Pinpoint the cell where the given text exists, returning its [X, Y] midpoint coordinate. 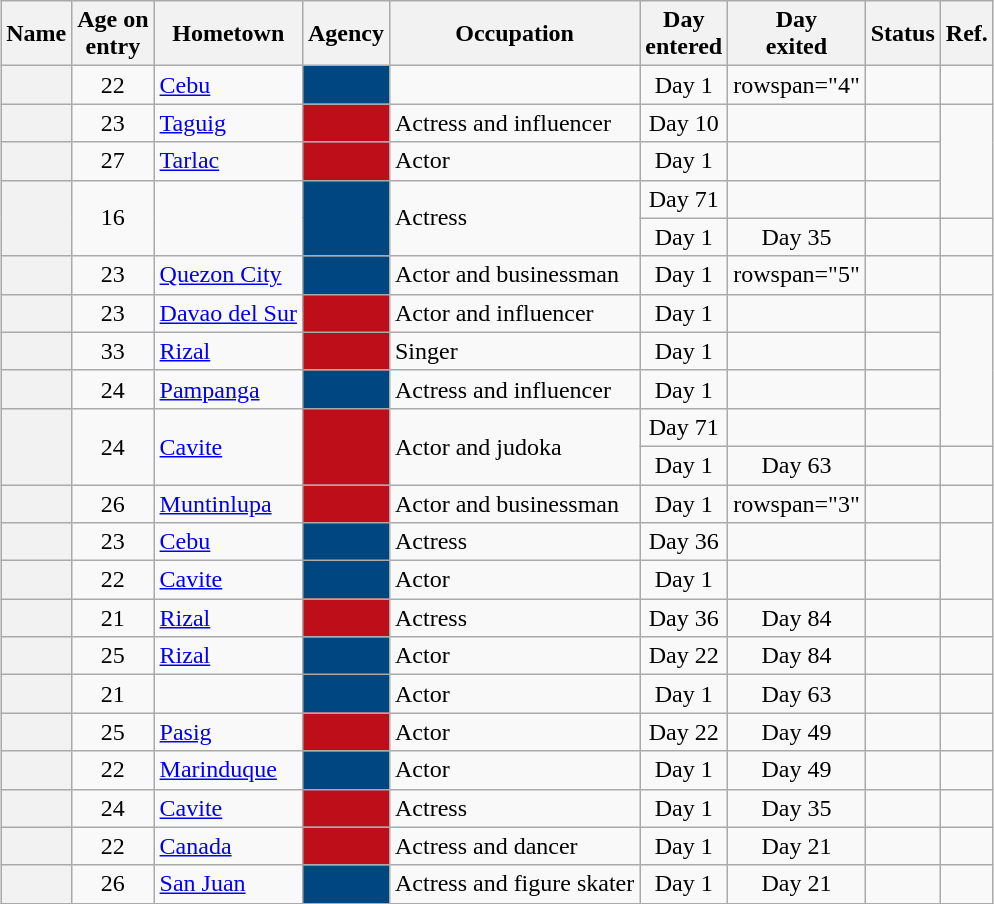
27 [113, 161]
Pampanga [228, 389]
Actress and dancer [514, 846]
Singer [514, 351]
San Juan [228, 884]
16 [113, 218]
Status [902, 34]
Muntinlupa [228, 503]
Marinduque [228, 770]
Actor and influencer [514, 313]
Pasig [228, 732]
Day 10 [684, 123]
Occupation [514, 34]
Dayexited [797, 34]
Name [36, 34]
Canada [228, 846]
rowspan="4" [797, 85]
Taguig [228, 123]
Actor and judoka [514, 446]
33 [113, 351]
Davao del Sur [228, 313]
Age onentry [113, 34]
Quezon City [228, 275]
rowspan="5" [797, 275]
Actress and figure skater [514, 884]
Hometown [228, 34]
rowspan="3" [797, 503]
Agency [346, 34]
Ref. [966, 34]
Dayentered [684, 34]
Tarlac [228, 161]
